Detect which cell encompasses the target text, then output its (X, Y) center coordinate. 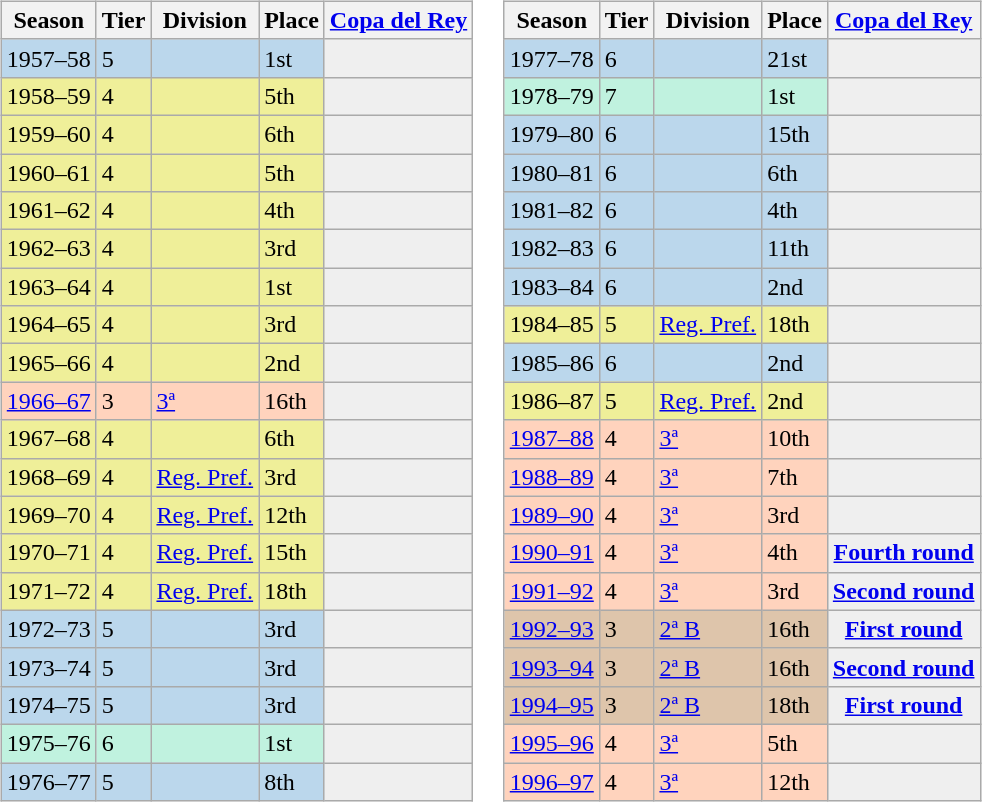
1985–86 (552, 363)
1963–64 (48, 287)
1977–78 (552, 58)
Fourth round (904, 553)
1983–84 (552, 287)
1987–88 (552, 439)
1961–62 (48, 211)
1989–90 (552, 515)
1962–63 (48, 249)
1975–76 (48, 743)
1990–91 (552, 553)
1958–59 (48, 96)
1986–87 (552, 401)
1964–65 (48, 325)
1968–69 (48, 477)
1967–68 (48, 439)
1971–72 (48, 591)
1984–85 (552, 325)
1969–70 (48, 515)
1995–96 (552, 743)
1981–82 (552, 211)
1978–79 (552, 96)
10th (795, 439)
1974–75 (48, 705)
11th (795, 249)
1960–61 (48, 173)
7th (795, 477)
1959–60 (48, 134)
1993–94 (552, 667)
1970–71 (48, 553)
1994–95 (552, 705)
21st (795, 58)
1972–73 (48, 629)
1957–58 (48, 58)
1992–93 (552, 629)
1979–80 (552, 134)
1996–97 (552, 781)
1982–83 (552, 249)
7 (626, 96)
1965–66 (48, 363)
8th (292, 781)
1980–81 (552, 173)
1991–92 (552, 591)
1988–89 (552, 477)
1966–67 (48, 401)
1976–77 (48, 781)
1973–74 (48, 667)
